Find where the given text appears and provide that cell's center as (X, Y) coordinate. 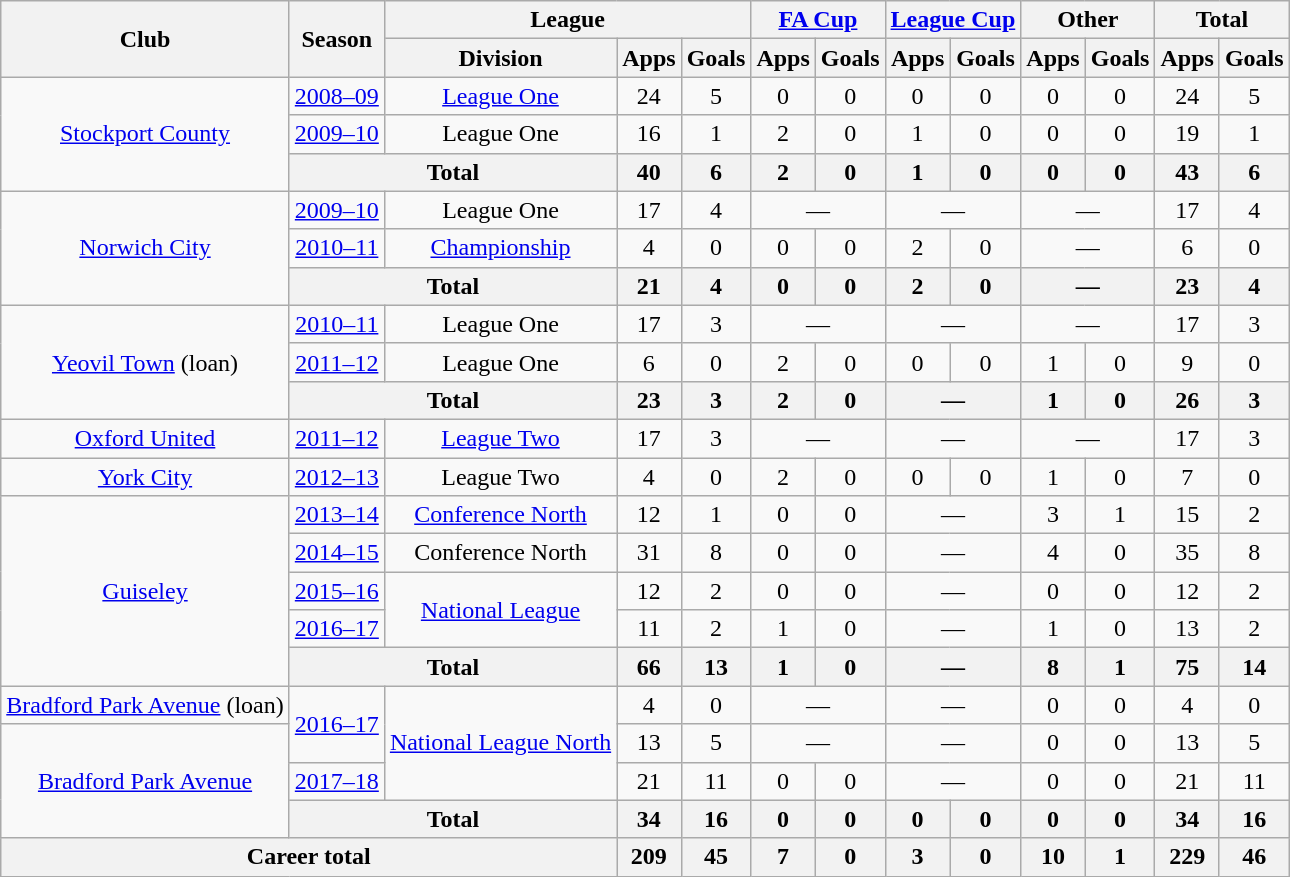
National League North (500, 743)
46 (1254, 857)
14 (1254, 667)
2012–13 (336, 477)
15 (1187, 515)
York City (146, 477)
2014–15 (336, 553)
35 (1187, 553)
26 (1187, 400)
40 (649, 172)
FA Cup (818, 20)
2017–18 (336, 781)
Oxford United (146, 438)
Club (146, 39)
Bradford Park Avenue (loan) (146, 705)
229 (1187, 857)
Division (500, 58)
Championship (500, 248)
Stockport County (146, 134)
2015–16 (336, 591)
9 (1187, 362)
Norwich City (146, 248)
2013–14 (336, 515)
10 (1053, 857)
31 (649, 553)
66 (649, 667)
Bradford Park Avenue (146, 781)
2008–09 (336, 96)
Other (1088, 20)
Guiseley (146, 591)
League Cup (953, 20)
209 (649, 857)
Season (336, 39)
National League (500, 610)
75 (1187, 667)
Career total (309, 857)
League (567, 20)
43 (1187, 172)
45 (716, 857)
19 (1187, 134)
Yeovil Town (loan) (146, 362)
